Provide the (x, y) coordinate of the cell's center where the given text is located.  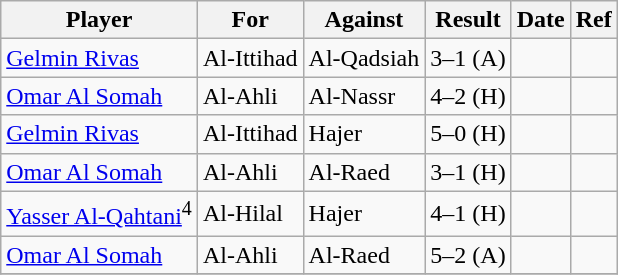
4–2 (H) (468, 96)
Against (364, 20)
Al-Nassr (364, 96)
For (250, 20)
Al-Hilal (250, 214)
Ref (594, 20)
5–2 (A) (468, 255)
4–1 (H) (468, 214)
3–1 (H) (468, 172)
Player (100, 20)
5–0 (H) (468, 134)
Result (468, 20)
Date (540, 20)
3–1 (A) (468, 58)
Yasser Al-Qahtani4 (100, 214)
Al-Qadsiah (364, 58)
